Locate the cell with the specified text and output its [X, Y] center coordinate. 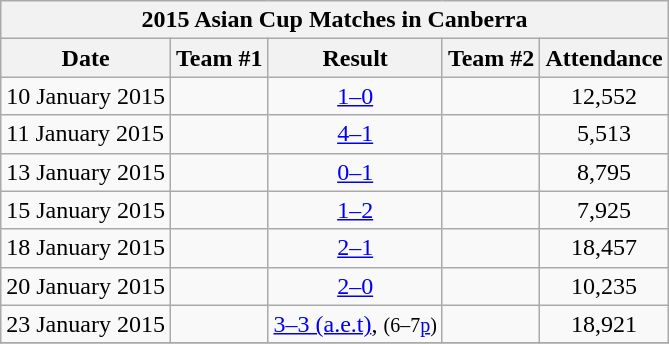
18,457 [604, 248]
0–1 [355, 172]
Result [355, 58]
11 January 2015 [86, 134]
Attendance [604, 58]
7,925 [604, 210]
18,921 [604, 324]
Date [86, 58]
4–1 [355, 134]
10 January 2015 [86, 96]
15 January 2015 [86, 210]
8,795 [604, 172]
2–1 [355, 248]
2015 Asian Cup Matches in Canberra [335, 20]
23 January 2015 [86, 324]
Team #2 [491, 58]
20 January 2015 [86, 286]
13 January 2015 [86, 172]
3–3 (a.e.t), (6–7p) [355, 324]
5,513 [604, 134]
2–0 [355, 286]
18 January 2015 [86, 248]
12,552 [604, 96]
10,235 [604, 286]
1–2 [355, 210]
Team #1 [219, 58]
1–0 [355, 96]
